Identify which cell holds the provided text, then report its [x, y] central coordinate. 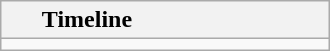
Timeline [166, 20]
